Locate the cell with the specified text and output its [X, Y] center coordinate. 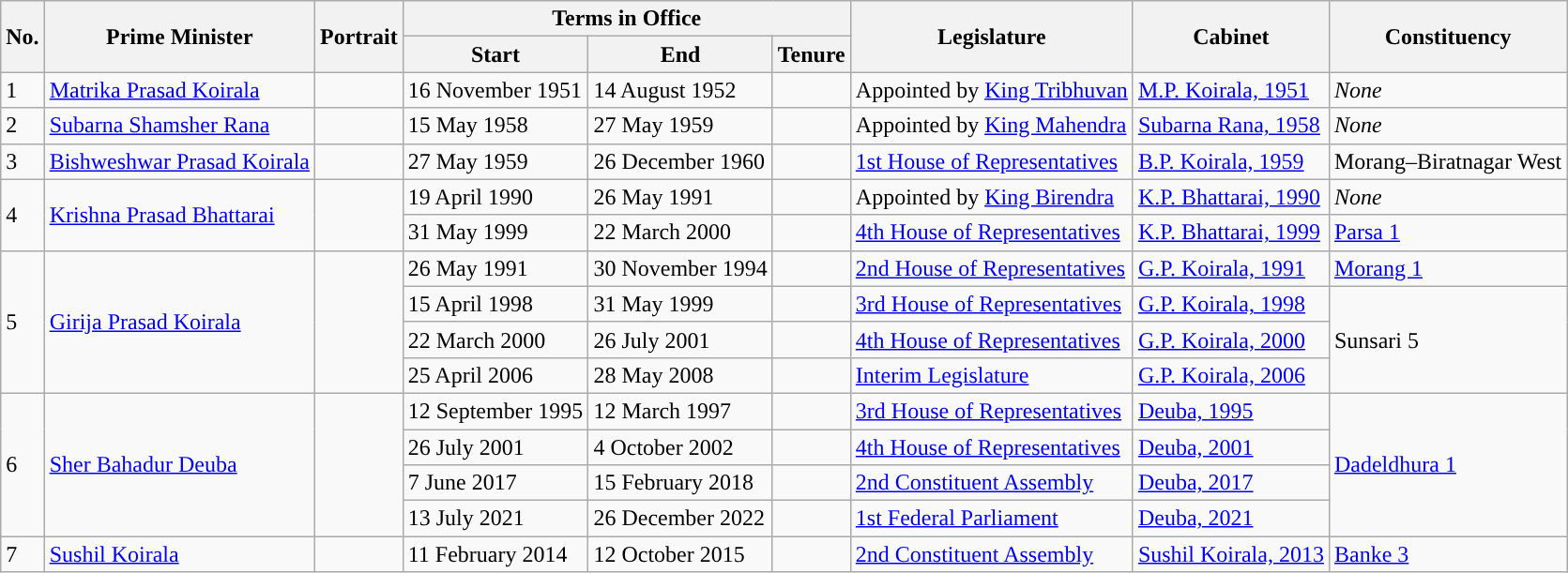
Sher Bahadur Deuba [179, 464]
3 [23, 161]
Parsa 1 [1447, 233]
2 [23, 126]
26 December 2022 [680, 519]
Prime Minister [179, 37]
4 October 2002 [680, 447]
Deuba, 2021 [1231, 519]
6 [23, 464]
12 October 2015 [680, 554]
5 [23, 322]
Morang 1 [1447, 268]
19 April 1990 [495, 197]
Bishweshwar Prasad Koirala [179, 161]
Start [495, 54]
Sushil Koirala, 2013 [1231, 554]
12 September 1995 [495, 411]
Deuba, 1995 [1231, 411]
G.P. Koirala, 2006 [1231, 375]
M.P. Koirala, 1951 [1231, 90]
Appointed by King Tribhuvan [991, 90]
Banke 3 [1447, 554]
No. [23, 37]
Deuba, 2017 [1231, 483]
26 December 1960 [680, 161]
Legislature [991, 37]
15 April 1998 [495, 304]
Morang–Biratnagar West [1447, 161]
K.P. Bhattarai, 1990 [1231, 197]
1st House of Representatives [991, 161]
Girija Prasad Koirala [179, 322]
Matrika Prasad Koirala [179, 90]
28 May 2008 [680, 375]
7 [23, 554]
Dadeldhura 1 [1447, 464]
30 November 1994 [680, 268]
K.P. Bhattarai, 1999 [1231, 233]
Sushil Koirala [179, 554]
G.P. Koirala, 1991 [1231, 268]
25 April 2006 [495, 375]
Appointed by King Birendra [991, 197]
Tenure [811, 54]
14 August 1952 [680, 90]
Subarna Rana, 1958 [1231, 126]
Portrait [358, 37]
11 February 2014 [495, 554]
Constituency [1447, 37]
G.P. Koirala, 1998 [1231, 304]
2nd House of Representatives [991, 268]
1st Federal Parliament [991, 519]
Appointed by King Mahendra [991, 126]
1 [23, 90]
7 June 2017 [495, 483]
B.P. Koirala, 1959 [1231, 161]
16 November 1951 [495, 90]
Interim Legislature [991, 375]
15 February 2018 [680, 483]
Terms in Office [627, 19]
Cabinet [1231, 37]
G.P. Koirala, 2000 [1231, 339]
15 May 1958 [495, 126]
Deuba, 2001 [1231, 447]
Subarna Shamsher Rana [179, 126]
Krishna Prasad Bhattarai [179, 215]
4 [23, 215]
12 March 1997 [680, 411]
13 July 2021 [495, 519]
Sunsari 5 [1447, 339]
End [680, 54]
